Capture the cell that displays the provided text and extract its (X, Y) central coordinate. 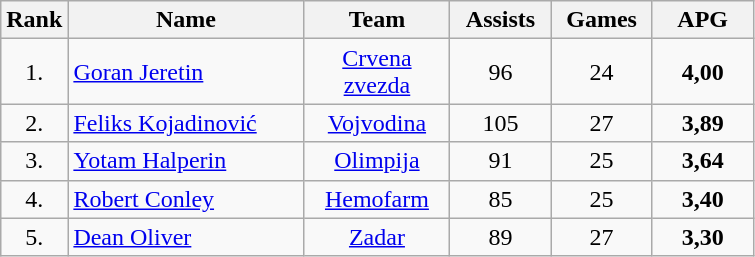
105 (500, 123)
Assists (500, 20)
Team (377, 20)
Yotam Halperin (186, 161)
3. (34, 161)
Robert Conley (186, 199)
Olimpija (377, 161)
Zadar (377, 237)
Hemofarm (377, 199)
5. (34, 237)
85 (500, 199)
Feliks Kojadinović (186, 123)
1. (34, 72)
Goran Jeretin (186, 72)
96 (500, 72)
3,64 (702, 161)
4,00 (702, 72)
Vojvodina (377, 123)
Games (602, 20)
Name (186, 20)
Dean Oliver (186, 237)
24 (602, 72)
Rank (34, 20)
3,89 (702, 123)
89 (500, 237)
2. (34, 123)
Crvena zvezda (377, 72)
3,40 (702, 199)
91 (500, 161)
APG (702, 20)
4. (34, 199)
3,30 (702, 237)
